For the text-containing cell, return its midpoint in (X, Y) coordinate format. 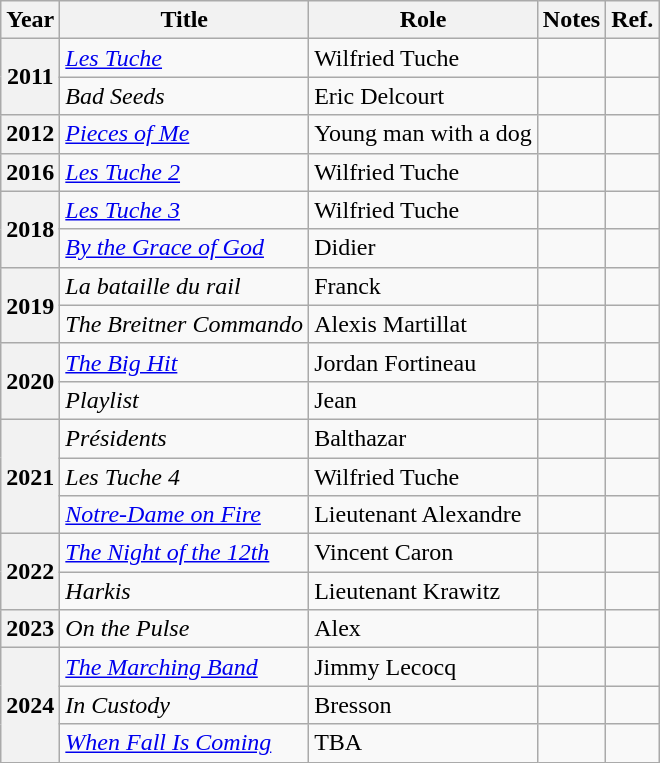
Year (30, 20)
Pieces of Me (184, 134)
2011 (30, 77)
The Breitner Commando (184, 324)
Role (424, 20)
The Big Hit (184, 362)
Bad Seeds (184, 96)
2016 (30, 172)
In Custody (184, 705)
Balthazar (424, 438)
On the Pulse (184, 629)
When Fall Is Coming (184, 743)
Jean (424, 400)
Notes (571, 20)
Les Tuche (184, 58)
Les Tuche 3 (184, 210)
TBA (424, 743)
Alex (424, 629)
Les Tuche 2 (184, 172)
Alexis Martillat (424, 324)
Title (184, 20)
Jordan Fortineau (424, 362)
Didier (424, 248)
Notre-Dame on Fire (184, 515)
The Night of the 12th (184, 553)
Jimmy Lecocq (424, 667)
Harkis (184, 591)
Lieutenant Krawitz (424, 591)
2018 (30, 229)
Vincent Caron (424, 553)
Ref. (632, 20)
2023 (30, 629)
2022 (30, 572)
Eric Delcourt (424, 96)
2024 (30, 705)
Lieutenant Alexandre (424, 515)
Présidents (184, 438)
Young man with a dog (424, 134)
2019 (30, 305)
By the Grace of God (184, 248)
The Marching Band (184, 667)
Franck (424, 286)
2012 (30, 134)
2021 (30, 476)
La bataille du rail (184, 286)
Les Tuche 4 (184, 477)
Bresson (424, 705)
Playlist (184, 400)
2020 (30, 381)
